Scan for the cell matching the given text and deliver its (X, Y) coordinate at center. 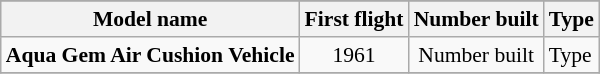
1961 (354, 55)
First flight (354, 19)
Model name (150, 19)
Aqua Gem Air Cushion Vehicle (150, 55)
